Capture the cell that displays the provided text and extract its (x, y) central coordinate. 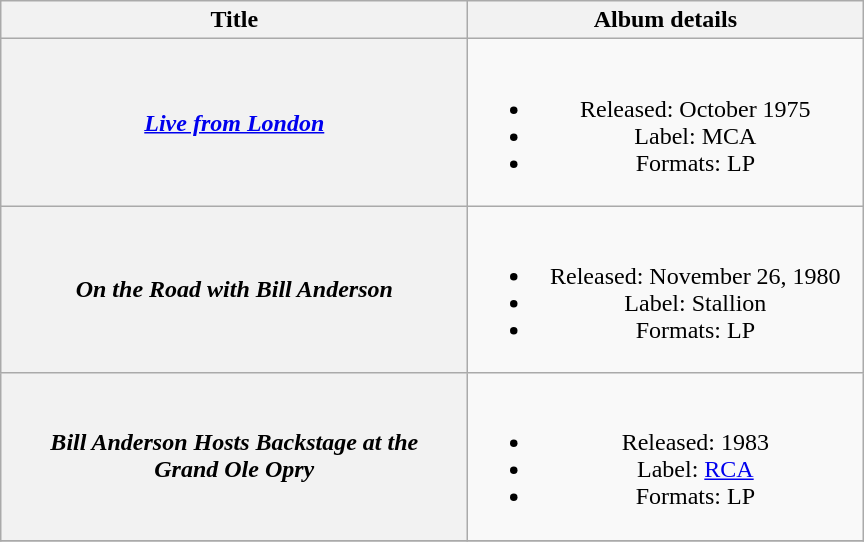
Live from London (234, 122)
Released: November 26, 1980Label: StallionFormats: LP (666, 290)
Released: 1983Label: RCAFormats: LP (666, 456)
Bill Anderson Hosts Backstage at theGrand Ole Opry (234, 456)
Released: October 1975Label: MCAFormats: LP (666, 122)
On the Road with Bill Anderson (234, 290)
Title (234, 20)
Album details (666, 20)
